Locate the cell with the specified text and output its [X, Y] center coordinate. 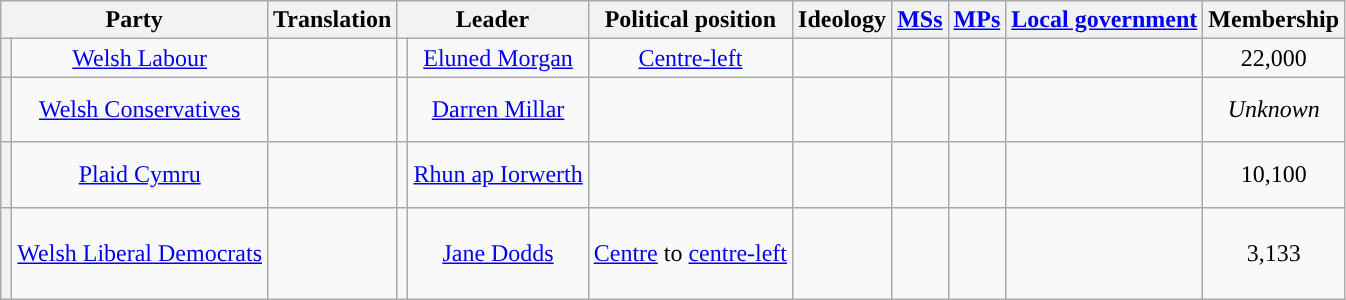
Welsh Conservatives [140, 110]
Darren Millar [498, 110]
Membership [1274, 20]
Political position [690, 20]
Welsh Labour [140, 58]
Leader [492, 20]
Ideology [842, 20]
Unknown [1274, 110]
Local government [1104, 20]
3,133 [1274, 253]
Eluned Morgan [498, 58]
10,100 [1274, 174]
Jane Dodds [498, 253]
Centre to centre-left [690, 253]
MPs [977, 20]
22,000 [1274, 58]
Welsh Liberal Democrats [140, 253]
Translation [332, 20]
Party [134, 20]
Centre-left [690, 58]
Plaid Cymru [140, 174]
MSs [920, 20]
Rhun ap Iorwerth [498, 174]
